Return [x, y] of the center of cell containing provided text 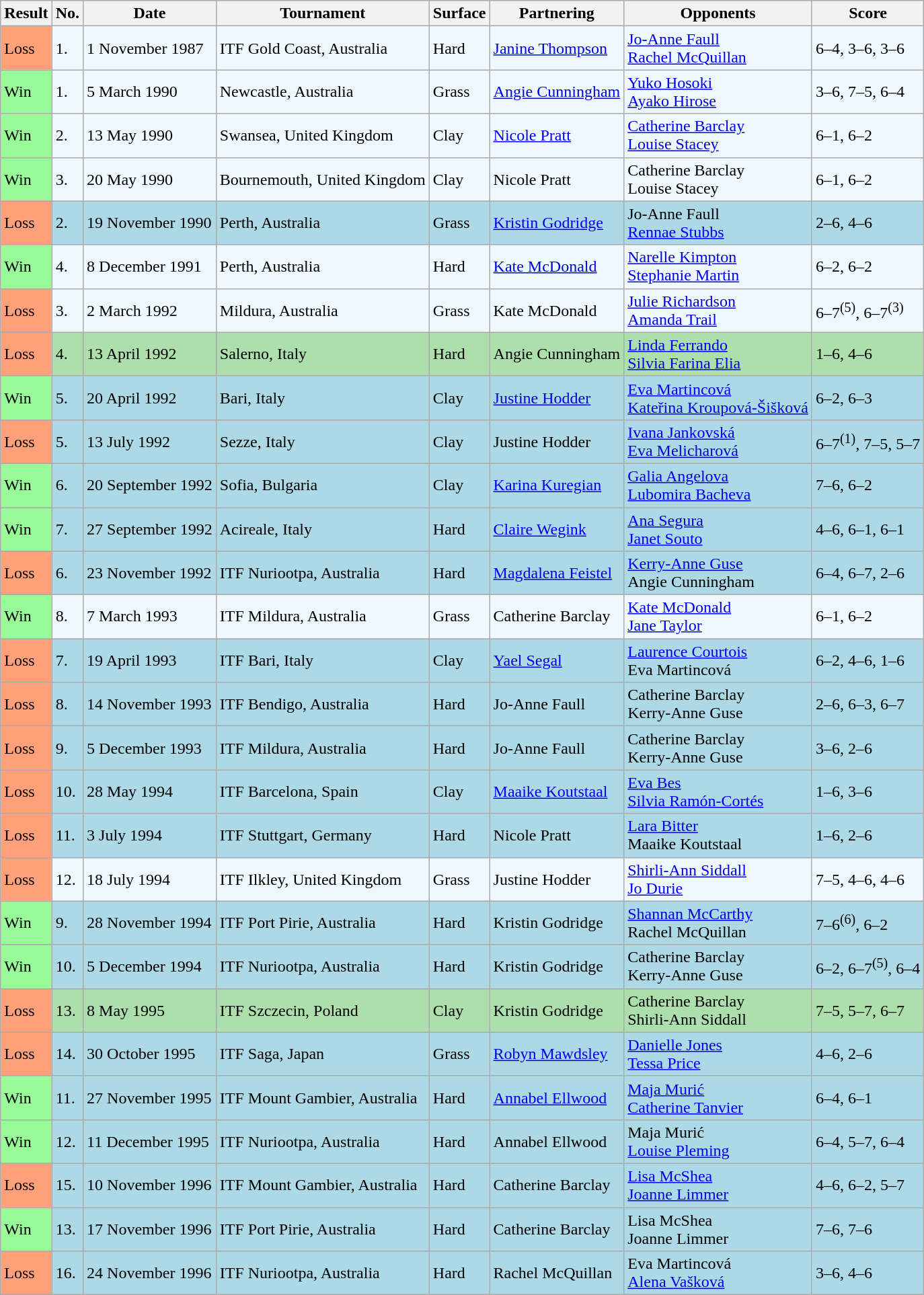
1–6, 4–6 [868, 354]
2–6, 6–3, 6–7 [868, 705]
6–2, 6–3 [868, 398]
Partnering [557, 13]
1 November 1987 [150, 48]
Claire Wegink [557, 528]
5 December 1993 [150, 748]
Maja Murić Louise Pleming [718, 1142]
2–6, 4–6 [868, 223]
Eva Bes Silvia Ramón-Cortés [718, 792]
Shirli-Ann Siddall Jo Durie [718, 879]
Bournemouth, United Kingdom [323, 179]
20 April 1992 [150, 398]
Tournament [323, 13]
24 November 1996 [150, 1273]
Catherine Barclay Shirli-Ann Siddall [718, 1010]
28 November 1994 [150, 923]
30 October 1995 [150, 1054]
Ana Segura Janet Souto [718, 528]
Rachel McQuillan [557, 1273]
8 December 1991 [150, 266]
Kerry-Anne Guse Angie Cunningham [718, 573]
4–6, 6–2, 5–7 [868, 1185]
7–5, 4–6, 4–6 [868, 879]
Karina Kuregian [557, 485]
27 November 1995 [150, 1097]
ITF Bari, Italy [323, 660]
Opponents [718, 13]
5 December 1994 [150, 967]
Janine Thompson [557, 48]
8 May 1995 [150, 1010]
11 December 1995 [150, 1142]
18 July 1994 [150, 879]
7–6, 6–2 [868, 485]
7–5, 5–7, 6–7 [868, 1010]
Galia Angelova Lubomira Bacheva [718, 485]
ITF Bendigo, Australia [323, 705]
13 July 1992 [150, 441]
Maja Murić Catherine Tanvier [718, 1097]
4–6, 6–1, 6–1 [868, 528]
Eva Martincová Alena Vašková [718, 1273]
Jo-Anne Faull Rennae Stubbs [718, 223]
Mildura, Australia [323, 311]
3 July 1994 [150, 835]
3–6, 4–6 [868, 1273]
Magdalena Feistel [557, 573]
Kate McDonald Jane Taylor [718, 617]
20 May 1990 [150, 179]
6–4, 5–7, 6–4 [868, 1142]
27 September 1992 [150, 528]
19 November 1990 [150, 223]
7 March 1993 [150, 617]
Surface [459, 13]
15. [67, 1185]
Shannan McCarthy Rachel McQuillan [718, 923]
Yael Segal [557, 660]
Acireale, Italy [323, 528]
6–2, 6–2 [868, 266]
20 September 1992 [150, 485]
13 May 1990 [150, 136]
ITF Stuttgart, Germany [323, 835]
5 March 1990 [150, 91]
ITF Gold Coast, Australia [323, 48]
14 November 1993 [150, 705]
Date [150, 13]
Laurence Courtois Eva Martincová [718, 660]
6–2, 6–7(5), 6–4 [868, 967]
Narelle Kimpton Stephanie Martin [718, 266]
Eva Martincová Kateřina Kroupová-Šišková [718, 398]
ITF Barcelona, Spain [323, 792]
Result [26, 13]
Yuko Hosoki Ayako Hirose [718, 91]
Lara Bitter Maaike Koutstaal [718, 835]
Danielle Jones Tessa Price [718, 1054]
7–6, 7–6 [868, 1229]
Salerno, Italy [323, 354]
Linda Ferrando Silvia Farina Elia [718, 354]
10 November 1996 [150, 1185]
6–4, 3–6, 3–6 [868, 48]
Bari, Italy [323, 398]
14. [67, 1054]
Julie Richardson Amanda Trail [718, 311]
6–4, 6–1 [868, 1097]
3–6, 2–6 [868, 748]
6–2, 4–6, 1–6 [868, 660]
Jo-Anne Faull Rachel McQuillan [718, 48]
Maaike Koutstaal [557, 792]
ITF Saga, Japan [323, 1054]
1–6, 2–6 [868, 835]
1–6, 3–6 [868, 792]
7–6(6), 6–2 [868, 923]
Score [868, 13]
No. [67, 13]
Sofia, Bulgaria [323, 485]
Ivana Jankovská Eva Melicharová [718, 441]
Swansea, United Kingdom [323, 136]
4–6, 2–6 [868, 1054]
6–7(5), 6–7(3) [868, 311]
13 April 1992 [150, 354]
23 November 1992 [150, 573]
Newcastle, Australia [323, 91]
Robyn Mawdsley [557, 1054]
28 May 1994 [150, 792]
6–4, 6–7, 2–6 [868, 573]
ITF Ilkley, United Kingdom [323, 879]
19 April 1993 [150, 660]
6–7(1), 7–5, 5–7 [868, 441]
Sezze, Italy [323, 441]
16. [67, 1273]
17 November 1996 [150, 1229]
3–6, 7–5, 6–4 [868, 91]
ITF Szczecin, Poland [323, 1010]
2 March 1992 [150, 311]
